From the cell containing the given text, extract its center point as [x, y] coordinate. 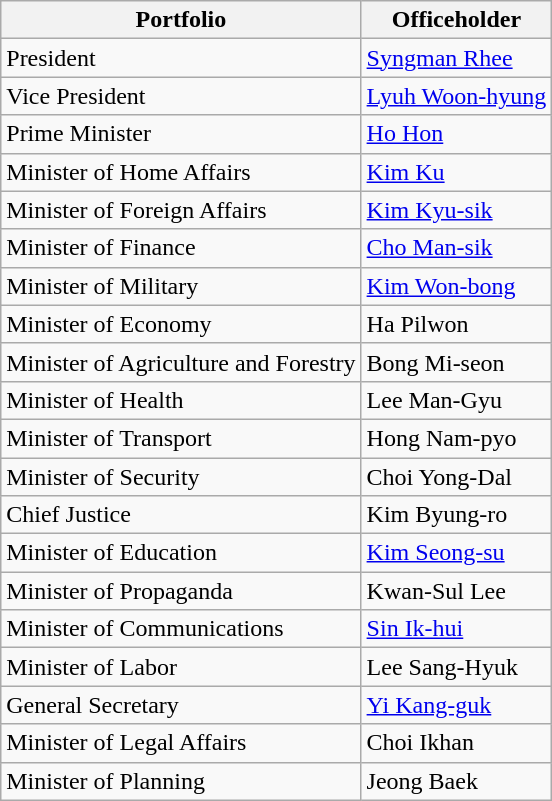
Syngman Rhee [456, 58]
Minister of Agriculture and Forestry [181, 362]
Kim Seong-su [456, 553]
Yi Kang-guk [456, 705]
Vice President [181, 96]
Chief Justice [181, 515]
Minister of Security [181, 477]
Kwan-Sul Lee [456, 591]
Minister of Military [181, 286]
Minister of Foreign Affairs [181, 210]
Hong Nam-pyo [456, 438]
Cho Man-sik [456, 248]
Lee Man-Gyu [456, 400]
Minister of Planning [181, 781]
Minister of Health [181, 400]
Bong Mi-seon [456, 362]
Kim Byung-ro [456, 515]
Ho Hon [456, 134]
Officeholder [456, 20]
Minister of Economy [181, 324]
Minister of Propaganda [181, 591]
Minister of Transport [181, 438]
Minister of Communications [181, 629]
Minister of Education [181, 553]
Jeong Baek [456, 781]
Lee Sang-Hyuk [456, 667]
Lyuh Woon-hyung [456, 96]
Minister of Home Affairs [181, 172]
Choi Yong-Dal [456, 477]
Minister of Finance [181, 248]
Kim Won-bong [456, 286]
Portfolio [181, 20]
President [181, 58]
Choi Ikhan [456, 743]
General Secretary [181, 705]
Kim Ku [456, 172]
Ha Pilwon [456, 324]
Kim Kyu-sik [456, 210]
Prime Minister [181, 134]
Sin Ik-hui [456, 629]
Minister of Legal Affairs [181, 743]
Minister of Labor [181, 667]
